Determine the (X, Y) coordinate at the center of the cell enclosing the given text.  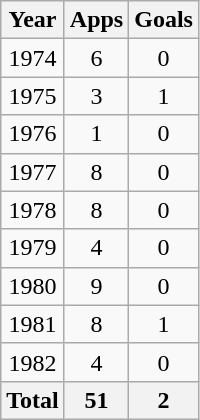
2 (164, 400)
Year (33, 20)
1975 (33, 96)
1982 (33, 362)
1974 (33, 58)
1978 (33, 210)
9 (96, 286)
Total (33, 400)
Goals (164, 20)
1976 (33, 134)
1980 (33, 286)
6 (96, 58)
1979 (33, 248)
1981 (33, 324)
51 (96, 400)
3 (96, 96)
1977 (33, 172)
Apps (96, 20)
